Search for the cell housing the specified text and yield its (x, y) center coordinate. 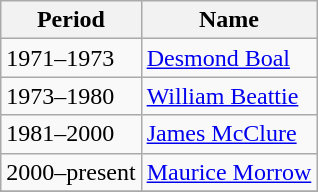
1981–2000 (71, 134)
1971–1973 (71, 58)
James McClure (229, 134)
Name (229, 20)
William Beattie (229, 96)
1973–1980 (71, 96)
2000–present (71, 172)
Period (71, 20)
Maurice Morrow (229, 172)
Desmond Boal (229, 58)
